Detect which cell encompasses the target text, then output its (x, y) center coordinate. 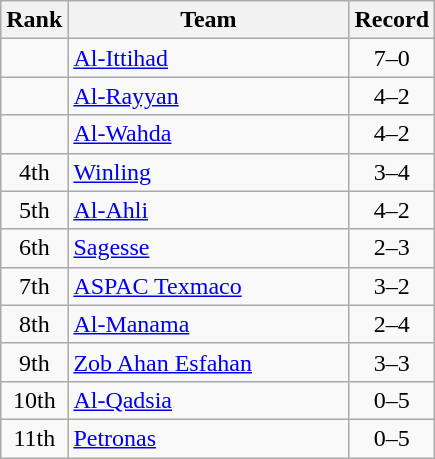
Sagesse (208, 248)
Al-Rayyan (208, 96)
3–4 (392, 172)
7–0 (392, 58)
5th (34, 210)
Al-Ahli (208, 210)
Al-Qadsia (208, 400)
2–3 (392, 248)
Petronas (208, 438)
6th (34, 248)
9th (34, 362)
Team (208, 20)
Zob Ahan Esfahan (208, 362)
7th (34, 286)
10th (34, 400)
Rank (34, 20)
3–3 (392, 362)
2–4 (392, 324)
4th (34, 172)
11th (34, 438)
8th (34, 324)
Winling (208, 172)
Al-Manama (208, 324)
ASPAC Texmaco (208, 286)
Al-Ittihad (208, 58)
Record (392, 20)
Al-Wahda (208, 134)
3–2 (392, 286)
